Search for the cell housing the specified text and yield its [x, y] center coordinate. 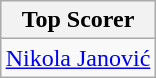
Top Scorer [78, 20]
Nikola Janović [78, 58]
